Determine the (x, y) coordinate at the center of the cell enclosing the given text.  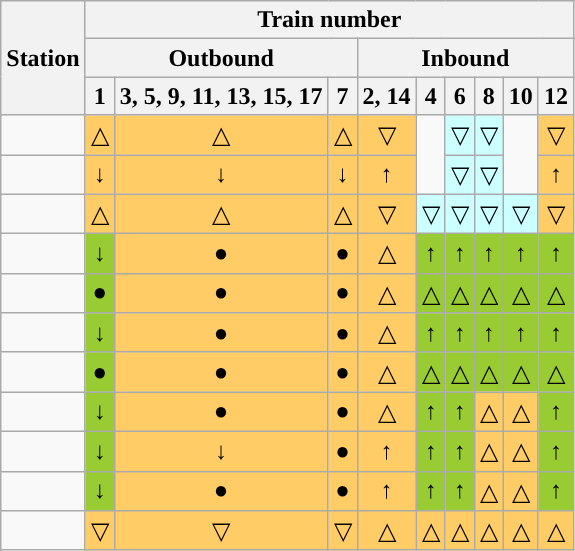
4 (430, 96)
Station (43, 58)
7 (342, 96)
1 (100, 96)
2, 14 (386, 96)
3, 5, 9, 11, 13, 15, 17 (221, 96)
10 (520, 96)
6 (460, 96)
Inbound (465, 58)
Outbound (221, 58)
12 (556, 96)
8 (488, 96)
Train number (329, 20)
